Capture the cell that displays the provided text and extract its (X, Y) central coordinate. 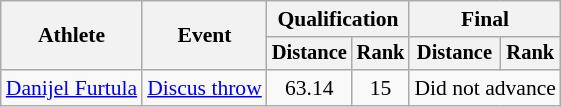
Qualification (338, 19)
63.14 (310, 88)
15 (381, 88)
Danijel Furtula (72, 88)
Event (204, 36)
Did not advance (485, 88)
Athlete (72, 36)
Discus throw (204, 88)
Final (485, 19)
